Scan for the cell matching the given text and deliver its [x, y] coordinate at center. 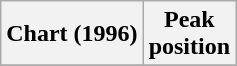
Chart (1996) [72, 34]
Peakposition [189, 34]
